For the text-containing cell, return its midpoint in [x, y] coordinate format. 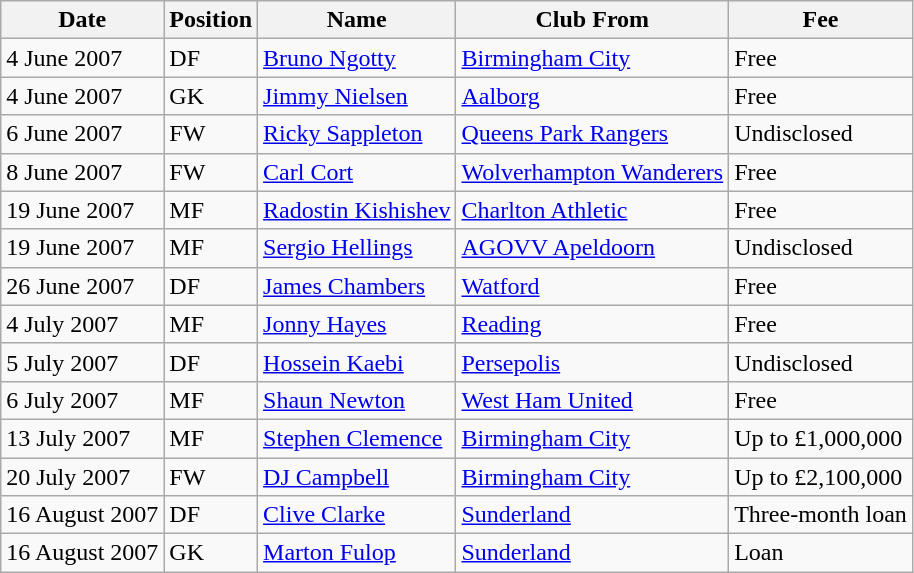
13 July 2007 [82, 438]
Fee [821, 20]
Watford [592, 286]
Ricky Sappleton [357, 134]
20 July 2007 [82, 477]
26 June 2007 [82, 286]
6 July 2007 [82, 400]
Date [82, 20]
8 June 2007 [82, 172]
Jimmy Nielsen [357, 96]
Marton Fulop [357, 553]
Wolverhampton Wanderers [592, 172]
Persepolis [592, 362]
West Ham United [592, 400]
4 July 2007 [82, 324]
Bruno Ngotty [357, 58]
Aalborg [592, 96]
Position [211, 20]
Reading [592, 324]
Up to £1,000,000 [821, 438]
Hossein Kaebi [357, 362]
Carl Cort [357, 172]
DJ Campbell [357, 477]
Jonny Hayes [357, 324]
Stephen Clemence [357, 438]
Club From [592, 20]
Name [357, 20]
Sergio Hellings [357, 248]
Charlton Athletic [592, 210]
Clive Clarke [357, 515]
Queens Park Rangers [592, 134]
James Chambers [357, 286]
Up to £2,100,000 [821, 477]
6 June 2007 [82, 134]
Loan [821, 553]
AGOVV Apeldoorn [592, 248]
Three-month loan [821, 515]
5 July 2007 [82, 362]
Radostin Kishishev [357, 210]
Shaun Newton [357, 400]
